Scan for the cell matching the given text and deliver its (x, y) coordinate at center. 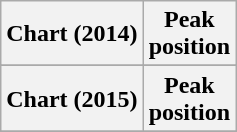
Chart (2015) (72, 98)
Chart (2014) (72, 34)
